From the cell containing the given text, extract its center point as (x, y) coordinate. 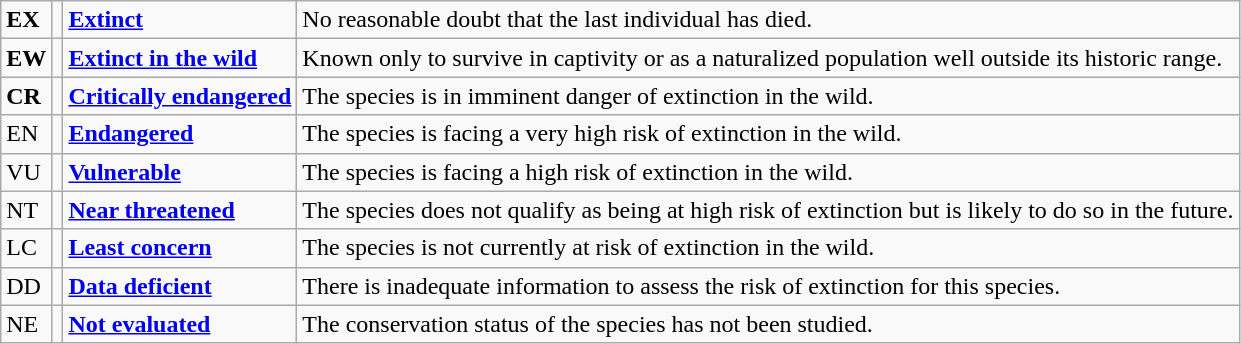
LC (26, 248)
Data deficient (180, 286)
EW (26, 58)
Near threatened (180, 210)
The species is facing a very high risk of extinction in the wild. (768, 134)
DD (26, 286)
Extinct in the wild (180, 58)
There is inadequate information to assess the risk of extinction for this species. (768, 286)
Not evaluated (180, 324)
NE (26, 324)
Known only to survive in captivity or as a naturalized population well outside its historic range. (768, 58)
CR (26, 96)
Extinct (180, 20)
VU (26, 172)
Vulnerable (180, 172)
Critically endangered (180, 96)
Endangered (180, 134)
The species is not currently at risk of extinction in the wild. (768, 248)
The species is facing a high risk of extinction in the wild. (768, 172)
The species does not qualify as being at high risk of extinction but is likely to do so in the future. (768, 210)
EN (26, 134)
Least concern (180, 248)
EX (26, 20)
NT (26, 210)
The conservation status of the species has not been studied. (768, 324)
No reasonable doubt that the last individual has died. (768, 20)
The species is in imminent danger of extinction in the wild. (768, 96)
